Search for the cell housing the specified text and yield its (X, Y) center coordinate. 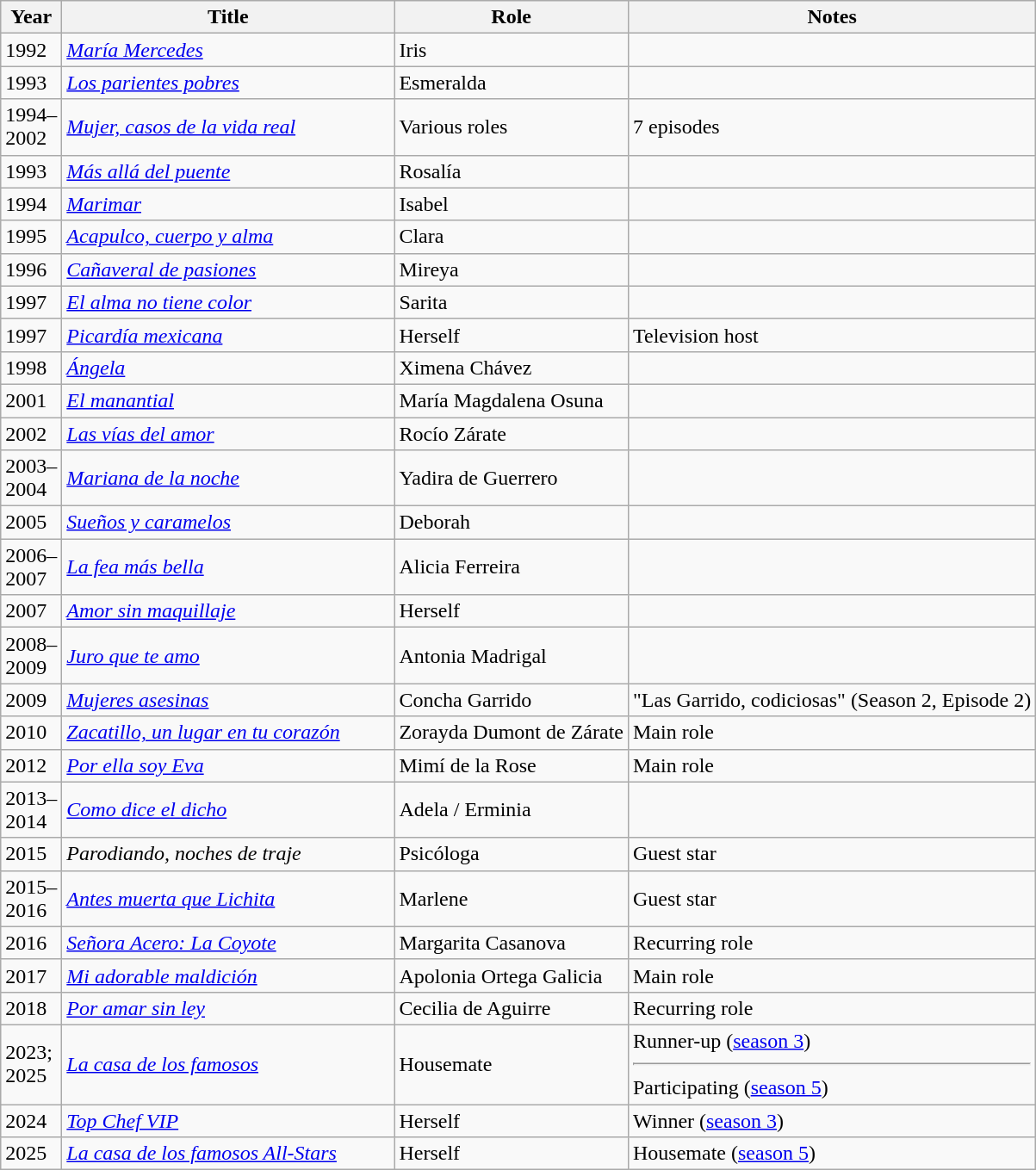
2008–2009 (31, 656)
Rosalía (512, 171)
2018 (31, 1008)
2007 (31, 611)
Antonia Madrigal (512, 656)
Yadira de Guerrero (512, 479)
Housemate (season 5) (832, 1154)
El manantial (228, 400)
"Las Garrido, codiciosas" (Season 2, Episode 2) (832, 700)
Señora Acero: La Coyote (228, 943)
7 episodes (832, 127)
El alma no tiene color (228, 302)
Parodiando, noches de traje (228, 854)
2015 (31, 854)
2010 (31, 733)
María Magdalena Osuna (512, 400)
Por amar sin ley (228, 1008)
2016 (31, 943)
Juro que te amo (228, 656)
Isabel (512, 204)
1994 (31, 204)
Sarita (512, 302)
Mimí de la Rose (512, 765)
Year (31, 17)
Margarita Casanova (512, 943)
Various roles (512, 127)
Cecilia de Aguirre (512, 1008)
Winner (season 3) (832, 1120)
Antes muerta que Lichita (228, 899)
Las vías del amor (228, 433)
2012 (31, 765)
Como dice el dicho (228, 809)
Esmeralda (512, 83)
Mi adorable maldición (228, 975)
Housemate (512, 1064)
Ángela (228, 368)
Los parientes pobres (228, 83)
Cañaveral de pasiones (228, 269)
Acapulco, cuerpo y alma (228, 237)
2017 (31, 975)
2013–2014 (31, 809)
Apolonia Ortega Galicia (512, 975)
2001 (31, 400)
2006–2007 (31, 566)
La casa de los famosos All-Stars (228, 1154)
Ximena Chávez (512, 368)
2003–2004 (31, 479)
1998 (31, 368)
2023; 2025 (31, 1064)
Notes (832, 17)
Amor sin maquillaje (228, 611)
Rocío Zárate (512, 433)
Runner-up (season 3)Participating (season 5) (832, 1064)
Top Chef VIP (228, 1120)
Mireya (512, 269)
Psicóloga (512, 854)
La casa de los famosos (228, 1064)
2025 (31, 1154)
Title (228, 17)
2009 (31, 700)
Adela / Erminia (512, 809)
Sueños y caramelos (228, 523)
2015–2016 (31, 899)
1996 (31, 269)
Deborah (512, 523)
Zorayda Dumont de Zárate (512, 733)
Más allá del puente (228, 171)
Marlene (512, 899)
Mujer, casos de la vida real (228, 127)
1994–2002 (31, 127)
María Mercedes (228, 50)
2002 (31, 433)
Por ella soy Eva (228, 765)
Iris (512, 50)
2024 (31, 1120)
Role (512, 17)
Alicia Ferreira (512, 566)
Television host (832, 335)
Marimar (228, 204)
2005 (31, 523)
Mariana de la noche (228, 479)
1995 (31, 237)
La fea más bella (228, 566)
Concha Garrido (512, 700)
1992 (31, 50)
Mujeres asesinas (228, 700)
Clara (512, 237)
Zacatillo, un lugar en tu corazón (228, 733)
Picardía mexicana (228, 335)
